Identify which cell holds the provided text, then report its [x, y] central coordinate. 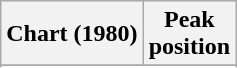
Chart (1980) [72, 34]
Peakposition [189, 34]
